Scan for the cell matching the given text and deliver its (X, Y) coordinate at center. 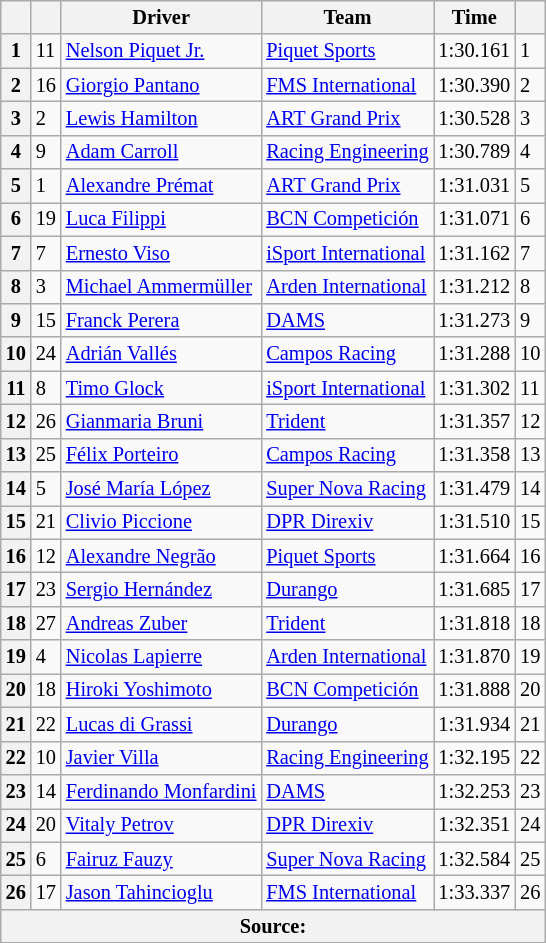
Driver (162, 17)
Nicolas Lapierre (162, 657)
Franck Perera (162, 320)
Adam Carroll (162, 152)
1:31.888 (475, 690)
1:31.273 (475, 320)
Luca Filippi (162, 219)
Félix Porteiro (162, 455)
1:31.358 (475, 455)
Timo Glock (162, 388)
1:30.161 (475, 51)
1:30.390 (475, 85)
Andreas Zuber (162, 623)
1:31.818 (475, 623)
Nelson Piquet Jr. (162, 51)
Fairuz Fauzy (162, 859)
1:31.071 (475, 219)
1:32.351 (475, 825)
Michael Ammermüller (162, 287)
1:31.162 (475, 253)
Adrián Vallés (162, 354)
Lucas di Grassi (162, 724)
Ferdinando Monfardini (162, 791)
1:31.302 (475, 388)
1:31.870 (475, 657)
1:30.789 (475, 152)
1:31.664 (475, 556)
1:31.479 (475, 489)
27 (46, 623)
José María López (162, 489)
1:31.212 (475, 287)
Clivio Piccione (162, 522)
Jason Tahincioglu (162, 892)
Team (347, 17)
Vitaly Petrov (162, 825)
1:32.253 (475, 791)
Alexandre Prémat (162, 186)
1:30.528 (475, 118)
Source: (273, 926)
1:32.584 (475, 859)
1:31.510 (475, 522)
Sergio Hernández (162, 589)
1:33.337 (475, 892)
Javier Villa (162, 758)
Ernesto Viso (162, 253)
Alexandre Negrão (162, 556)
Giorgio Pantano (162, 85)
1:31.288 (475, 354)
Hiroki Yoshimoto (162, 690)
1:31.934 (475, 724)
Lewis Hamilton (162, 118)
1:31.031 (475, 186)
1:31.685 (475, 589)
1:31.357 (475, 421)
Time (475, 17)
1:32.195 (475, 758)
Gianmaria Bruni (162, 421)
